Output the (x, y) coordinate of the center of the cell containing the given text.  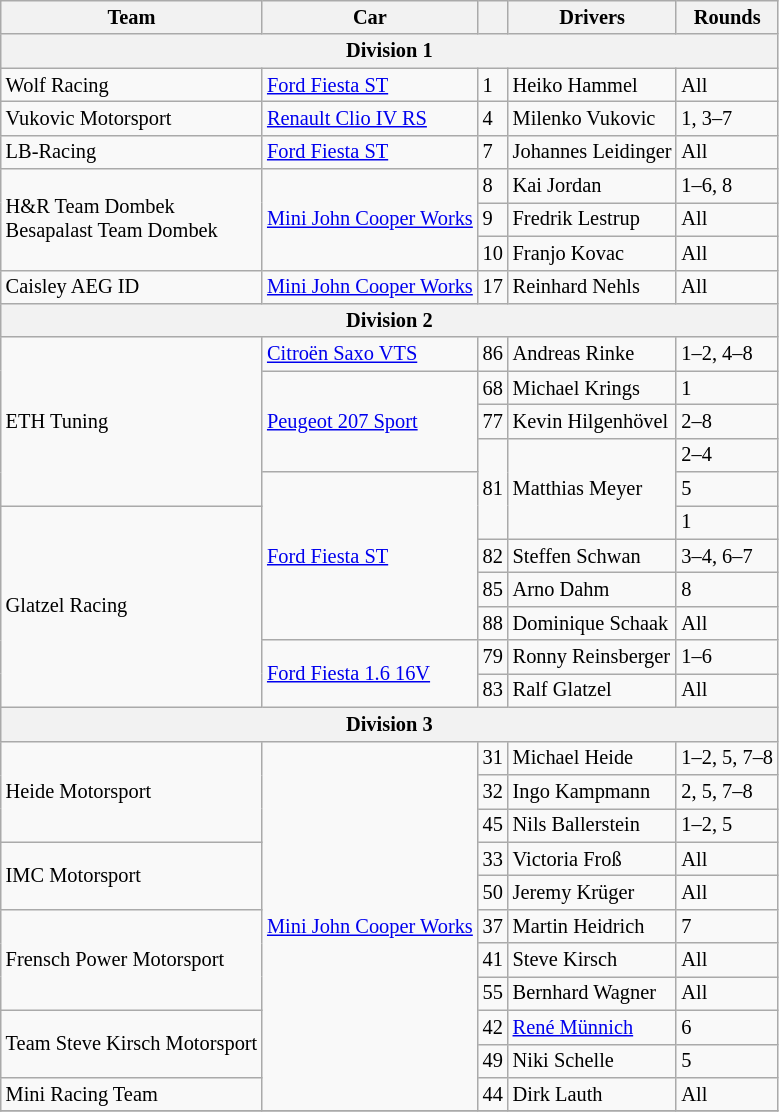
Ingo Kampmann (592, 791)
Team (132, 17)
Ronny Reinsberger (592, 657)
Milenko Vukovic (592, 118)
79 (493, 657)
IMC Motorsport (132, 876)
1–2, 4–8 (726, 354)
Division 1 (390, 51)
Jeremy Krüger (592, 892)
Vukovic Motorsport (132, 118)
Dirk Lauth (592, 1094)
Division 3 (390, 724)
88 (493, 623)
6 (726, 1027)
Ralf Glatzel (592, 690)
9 (493, 219)
50 (493, 892)
Heide Motorsport (132, 792)
32 (493, 791)
Drivers (592, 17)
81 (493, 488)
Bernhard Wagner (592, 993)
82 (493, 556)
Arno Dahm (592, 589)
Fredrik Lestrup (592, 219)
55 (493, 993)
Division 2 (390, 320)
31 (493, 758)
41 (493, 960)
Ford Fiesta 1.6 16V (370, 674)
LB-Racing (132, 152)
3–4, 6–7 (726, 556)
René Münnich (592, 1027)
77 (493, 421)
42 (493, 1027)
37 (493, 926)
H&R Team Dombek Besapalast Team Dombek (132, 220)
49 (493, 1061)
ETH Tuning (132, 421)
83 (493, 690)
2, 5, 7–8 (726, 791)
Glatzel Racing (132, 606)
4 (493, 118)
Peugeot 207 Sport (370, 422)
Kevin Hilgenhövel (592, 421)
1–2, 5, 7–8 (726, 758)
1–2, 5 (726, 825)
2–4 (726, 455)
Michael Krings (592, 388)
68 (493, 388)
85 (493, 589)
Frensch Power Motorsport (132, 960)
45 (493, 825)
Matthias Meyer (592, 488)
Dominique Schaak (592, 623)
Andreas Rinke (592, 354)
Martin Heidrich (592, 926)
Rounds (726, 17)
Michael Heide (592, 758)
2–8 (726, 421)
Car (370, 17)
33 (493, 859)
Franjo Kovac (592, 253)
Steffen Schwan (592, 556)
44 (493, 1094)
Victoria Froß (592, 859)
Wolf Racing (132, 85)
Caisley AEG ID (132, 287)
Nils Ballerstein (592, 825)
1, 3–7 (726, 118)
Reinhard Nehls (592, 287)
Heiko Hammel (592, 85)
Citroën Saxo VTS (370, 354)
1–6, 8 (726, 186)
Johannes Leidinger (592, 152)
10 (493, 253)
Mini Racing Team (132, 1094)
86 (493, 354)
1–6 (726, 657)
17 (493, 287)
Kai Jordan (592, 186)
Niki Schelle (592, 1061)
Team Steve Kirsch Motorsport (132, 1044)
Renault Clio IV RS (370, 118)
Steve Kirsch (592, 960)
